Provide the (x, y) coordinate of the cell's center where the given text is located.  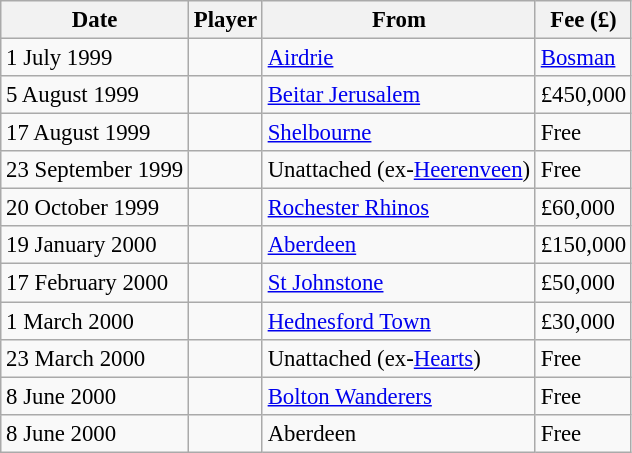
17 February 2000 (95, 283)
Airdrie (398, 58)
Player (226, 20)
£60,000 (583, 208)
£30,000 (583, 321)
23 March 2000 (95, 358)
Unattached (ex-Heerenveen) (398, 170)
Date (95, 20)
17 August 1999 (95, 133)
Shelbourne (398, 133)
5 August 1999 (95, 95)
23 September 1999 (95, 170)
19 January 2000 (95, 245)
Unattached (ex-Hearts) (398, 358)
Beitar Jerusalem (398, 95)
1 July 1999 (95, 58)
20 October 1999 (95, 208)
Hednesford Town (398, 321)
£50,000 (583, 283)
From (398, 20)
£450,000 (583, 95)
Bosman (583, 58)
St Johnstone (398, 283)
Rochester Rhinos (398, 208)
1 March 2000 (95, 321)
£150,000 (583, 245)
Bolton Wanderers (398, 396)
Fee (£) (583, 20)
